Determine the (X, Y) coordinate at the center of the cell enclosing the given text.  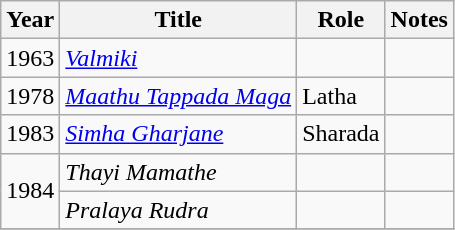
Notes (419, 20)
Simha Gharjane (178, 134)
Maathu Tappada Maga (178, 96)
Sharada (341, 134)
Latha (341, 96)
Valmiki (178, 58)
Role (341, 20)
1978 (30, 96)
Pralaya Rudra (178, 210)
Year (30, 20)
Title (178, 20)
1983 (30, 134)
1984 (30, 191)
1963 (30, 58)
Thayi Mamathe (178, 172)
